Detect which cell encompasses the target text, then output its (x, y) center coordinate. 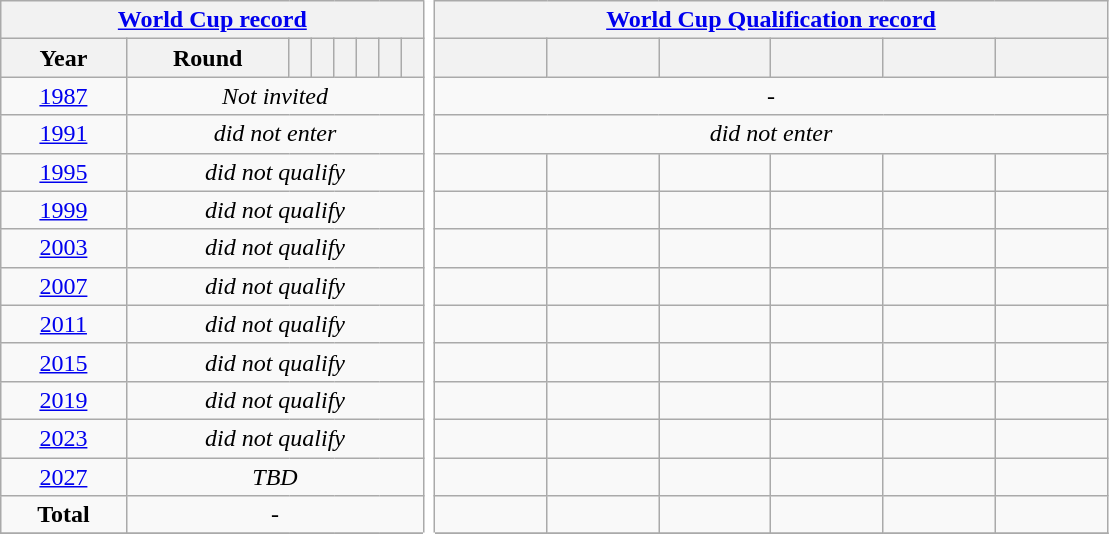
1987 (64, 96)
2015 (64, 362)
1995 (64, 172)
2019 (64, 400)
Round (208, 58)
Not invited (275, 96)
2023 (64, 438)
2003 (64, 248)
World Cup record (212, 20)
Year (64, 58)
2027 (64, 477)
2011 (64, 324)
Total (64, 515)
World Cup Qualification record (771, 20)
2007 (64, 286)
1991 (64, 134)
TBD (275, 477)
1999 (64, 210)
